Provide the (X, Y) coordinate of the cell's center where the given text is located.  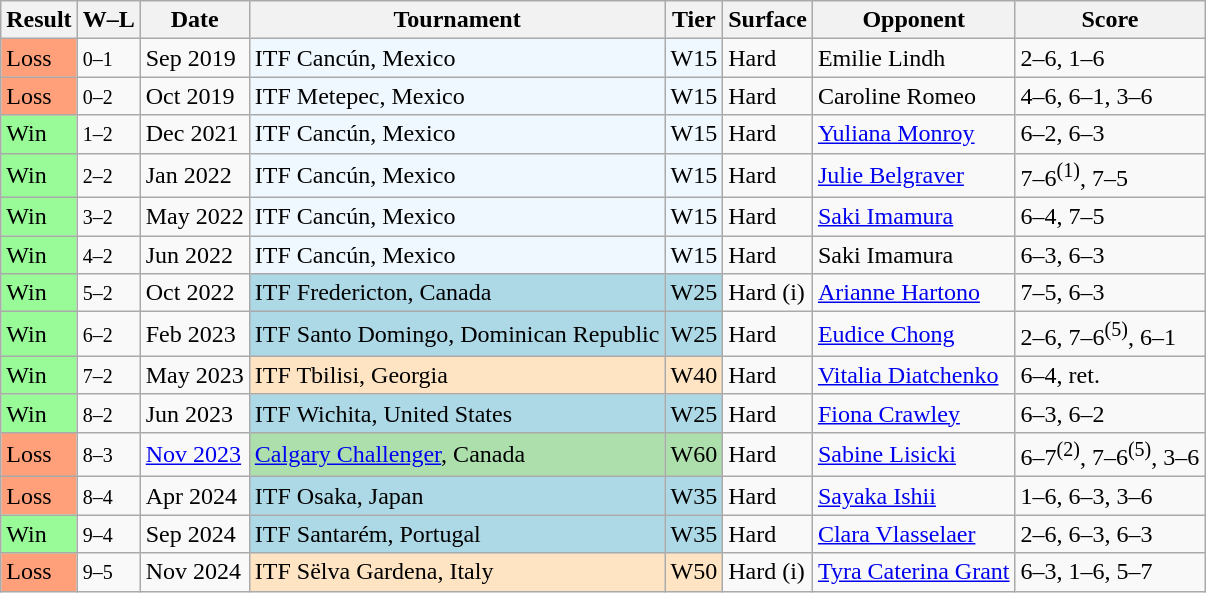
6–3, 6–2 (1110, 413)
Sep 2024 (194, 534)
7–6(1), 7–5 (1110, 176)
Julie Belgraver (914, 176)
ITF Santo Domingo, Dominican Republic (457, 334)
Apr 2024 (194, 496)
W60 (694, 454)
W–L (108, 20)
Tyra Caterina Grant (914, 572)
Eudice Chong (914, 334)
Tournament (457, 20)
1–2 (108, 134)
8–3 (108, 454)
8–2 (108, 413)
Fiona Crawley (914, 413)
1–6, 6–3, 3–6 (1110, 496)
ITF Santarém, Portugal (457, 534)
Yuliana Monroy (914, 134)
Oct 2019 (194, 96)
Caroline Romeo (914, 96)
3–2 (108, 217)
7–5, 6–3 (1110, 293)
2–6, 6–3, 6–3 (1110, 534)
ITF Metepec, Mexico (457, 96)
May 2022 (194, 217)
Date (194, 20)
6–2 (108, 334)
6–4, 7–5 (1110, 217)
6–4, ret. (1110, 375)
8–4 (108, 496)
0–1 (108, 58)
Sep 2019 (194, 58)
7–2 (108, 375)
ITF Wichita, United States (457, 413)
0–2 (108, 96)
Sabine Lisicki (914, 454)
6–3, 6–3 (1110, 255)
ITF Fredericton, Canada (457, 293)
5–2 (108, 293)
Vitalia Diatchenko (914, 375)
Surface (768, 20)
Tier (694, 20)
4–2 (108, 255)
Jun 2022 (194, 255)
ITF Tbilisi, Georgia (457, 375)
Oct 2022 (194, 293)
6–3, 1–6, 5–7 (1110, 572)
Feb 2023 (194, 334)
Emilie Lindh (914, 58)
Jun 2023 (194, 413)
Opponent (914, 20)
May 2023 (194, 375)
Calgary Challenger, Canada (457, 454)
Score (1110, 20)
W50 (694, 572)
Sayaka Ishii (914, 496)
2–6, 1–6 (1110, 58)
Nov 2024 (194, 572)
2–6, 7–6(5), 6–1 (1110, 334)
Jan 2022 (194, 176)
4–6, 6–1, 3–6 (1110, 96)
6–7(2), 7–6(5), 3–6 (1110, 454)
Clara Vlasselaer (914, 534)
ITF Sëlva Gardena, Italy (457, 572)
ITF Osaka, Japan (457, 496)
Dec 2021 (194, 134)
6–2, 6–3 (1110, 134)
9–4 (108, 534)
W40 (694, 375)
Nov 2023 (194, 454)
9–5 (108, 572)
Arianne Hartono (914, 293)
2–2 (108, 176)
Result (39, 20)
